Scan for the cell matching the given text and deliver its [x, y] coordinate at center. 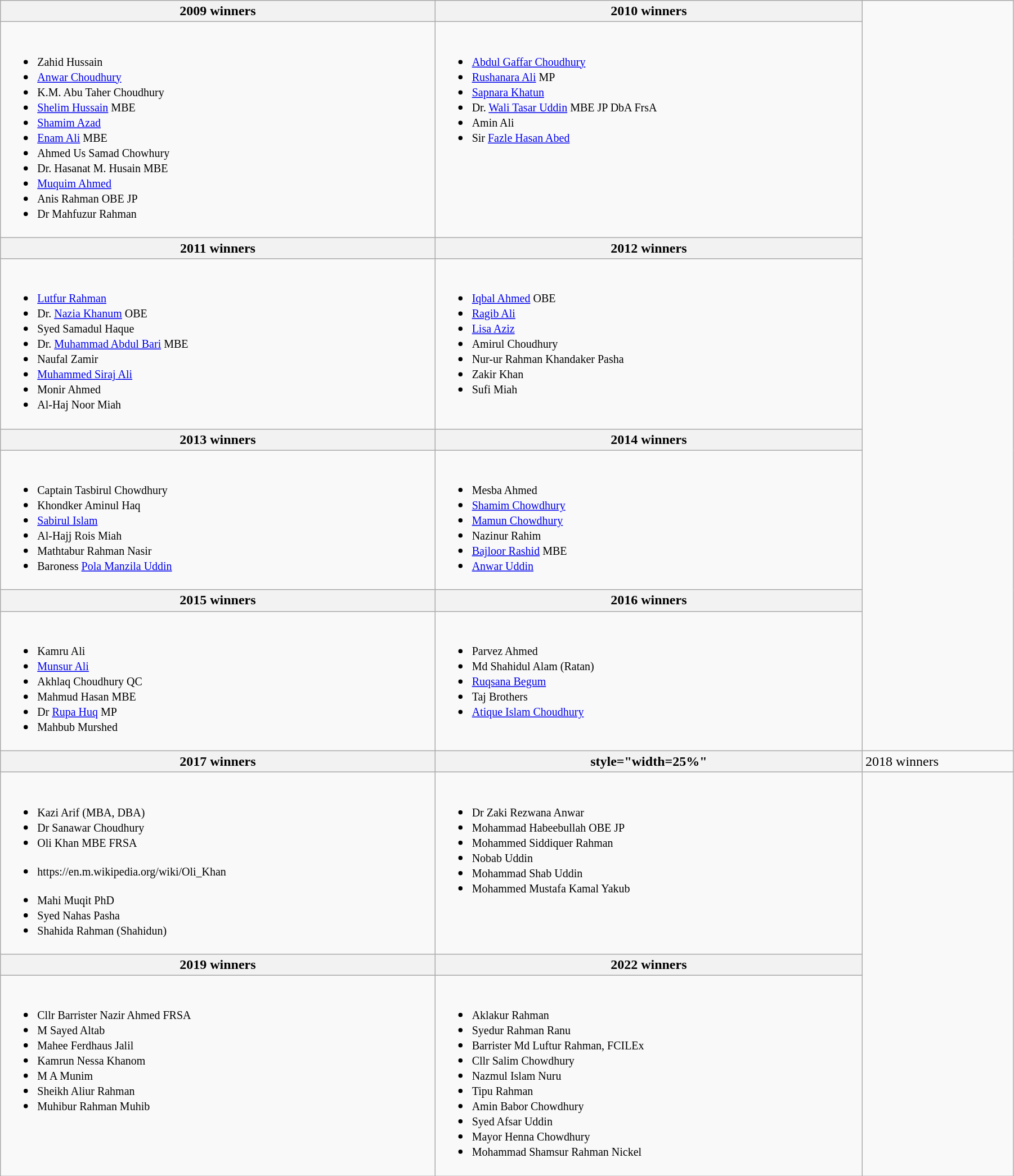
2009 winners [218, 11]
2011 winners [218, 248]
2012 winners [648, 248]
Dr Zaki Rezwana AnwarMohammad Habeebullah OBE JPMohammed Siddiquer RahmanNobab UddinMohammad Shab UddinMohammed Mustafa Kamal Yakub [648, 863]
Lutfur RahmanDr. Nazia Khanum OBESyed Samadul HaqueDr. Muhammad Abdul Bari MBENaufal ZamirMuhammed Siraj AliMonir AhmedAl-Haj Noor Miah [218, 344]
2017 winners [218, 761]
2022 winners [648, 964]
2016 winners [648, 600]
2019 winners [218, 964]
2010 winners [648, 11]
Kamru AliMunsur AliAkhlaq Choudhury QCMahmud Hasan MBEDr Rupa Huq MPMahbub Murshed [218, 681]
2014 winners [648, 439]
Mesba AhmedShamim ChowdhuryMamun ChowdhuryNazinur RahimBajloor Rashid MBEAnwar Uddin [648, 520]
Abdul Gaffar ChoudhuryRushanara Ali MPSapnara KhatunDr. Wali Tasar Uddin MBE JP DbA FrsA Amin AliSir Fazle Hasan Abed [648, 129]
2013 winners [218, 439]
Captain Tasbirul ChowdhuryKhondker Aminul HaqSabirul IslamAl-Hajj Rois MiahMathtabur Rahman NasirBaroness Pola Manzila Uddin [218, 520]
style="width=25%" [648, 761]
Parvez AhmedMd Shahidul Alam (Ratan)Ruqsana BegumTaj BrothersAtique Islam Choudhury [648, 681]
Cllr Barrister Nazir Ahmed FRSAM Sayed AltabMahee Ferdhaus JalilKamrun Nessa KhanomM A MunimSheikh Aliur RahmanMuhibur Rahman Muhib [218, 1075]
2015 winners [218, 600]
2018 winners [938, 761]
Iqbal Ahmed OBERagib AliLisa AzizAmirul ChoudhuryNur-ur Rahman Khandaker PashaZakir KhanSufi Miah [648, 344]
